Extract the [X, Y] coordinate from the center of the cell holding the provided text.  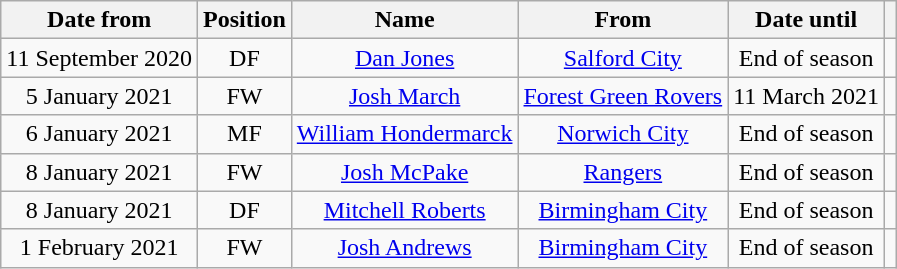
1 February 2021 [100, 248]
5 January 2021 [100, 96]
Josh Andrews [404, 248]
Josh McPake [404, 172]
From [623, 20]
Rangers [623, 172]
Position [245, 20]
Mitchell Roberts [404, 210]
Josh March [404, 96]
11 March 2021 [806, 96]
Dan Jones [404, 58]
Date from [100, 20]
11 September 2020 [100, 58]
William Hondermarck [404, 134]
MF [245, 134]
Salford City [623, 58]
Date until [806, 20]
Forest Green Rovers [623, 96]
Norwich City [623, 134]
Name [404, 20]
6 January 2021 [100, 134]
